Capture the cell that displays the provided text and extract its [x, y] central coordinate. 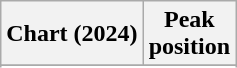
Peakposition [189, 34]
Chart (2024) [72, 34]
